Identify which cell holds the provided text, then report its (x, y) central coordinate. 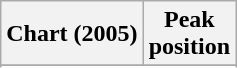
Chart (2005) (72, 34)
Peakposition (189, 34)
